Capture the cell that displays the provided text and extract its (X, Y) central coordinate. 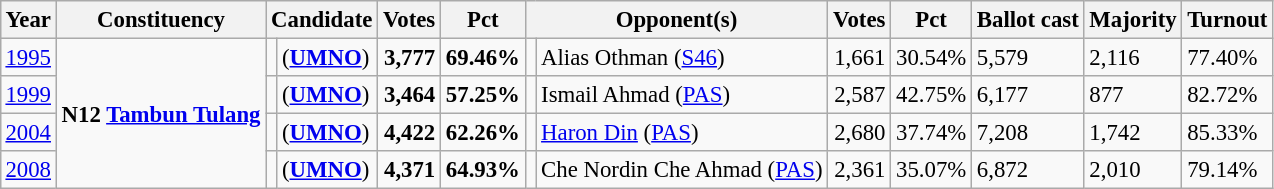
2008 (28, 170)
77.40% (1228, 57)
4,371 (410, 170)
35.07% (932, 170)
Turnout (1228, 20)
1995 (28, 57)
3,464 (410, 95)
2,116 (1133, 57)
Ismail Ahmad (PAS) (682, 95)
Year (28, 20)
Opponent(s) (676, 20)
6,177 (1028, 95)
877 (1133, 95)
2,587 (860, 95)
Haron Din (PAS) (682, 133)
64.93% (484, 170)
7,208 (1028, 133)
Ballot cast (1028, 20)
1999 (28, 95)
Majority (1133, 20)
30.54% (932, 57)
2,010 (1133, 170)
37.74% (932, 133)
5,579 (1028, 57)
79.14% (1228, 170)
57.25% (484, 95)
Che Nordin Che Ahmad (PAS) (682, 170)
4,422 (410, 133)
Alias Othman (S46) (682, 57)
3,777 (410, 57)
2004 (28, 133)
85.33% (1228, 133)
42.75% (932, 95)
Constituency (160, 20)
2,680 (860, 133)
6,872 (1028, 170)
82.72% (1228, 95)
69.46% (484, 57)
1,661 (860, 57)
Candidate (322, 20)
1,742 (1133, 133)
62.26% (484, 133)
2,361 (860, 170)
N12 Tambun Tulang (160, 113)
